Detect which cell encompasses the target text, then output its [x, y] center coordinate. 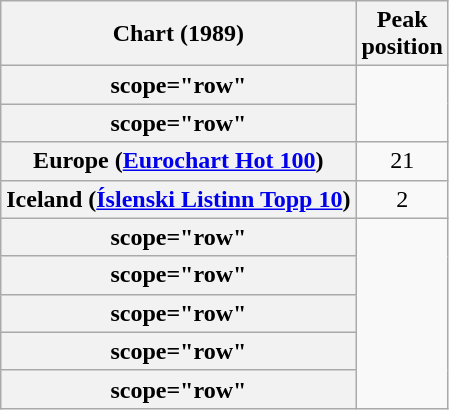
Peakposition [402, 34]
Chart (1989) [178, 34]
Iceland (Íslenski Listinn Topp 10) [178, 199]
21 [402, 161]
2 [402, 199]
Europe (Eurochart Hot 100) [178, 161]
